From the cell containing the given text, extract its center point as (X, Y) coordinate. 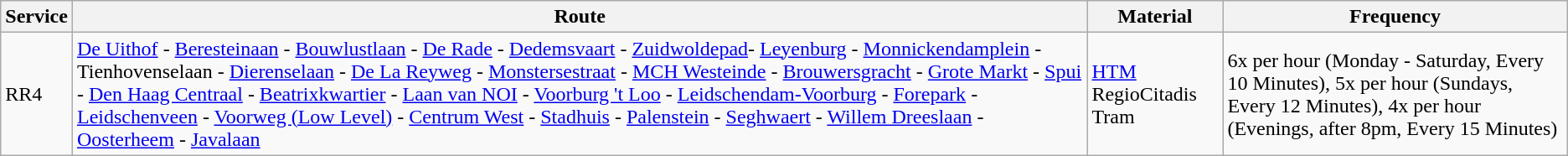
Material (1155, 17)
HTM RegioCitadis Tram (1155, 94)
Frequency (1395, 17)
6x per hour (Monday - Saturday, Every 10 Minutes), 5x per hour (Sundays, Every 12 Minutes), 4x per hour (Evenings, after 8pm, Every 15 Minutes) (1395, 94)
RR4 (37, 94)
Route (580, 17)
Service (37, 17)
